Find where the given text appears and provide that cell's center as (x, y) coordinate. 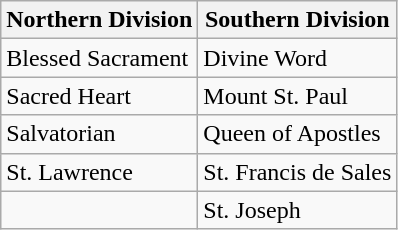
Salvatorian (100, 134)
Blessed Sacrament (100, 58)
Sacred Heart (100, 96)
Southern Division (298, 20)
St. Lawrence (100, 172)
Queen of Apostles (298, 134)
St. Francis de Sales (298, 172)
Northern Division (100, 20)
Mount St. Paul (298, 96)
Divine Word (298, 58)
St. Joseph (298, 210)
